From the cell containing the given text, extract its center point as (x, y) coordinate. 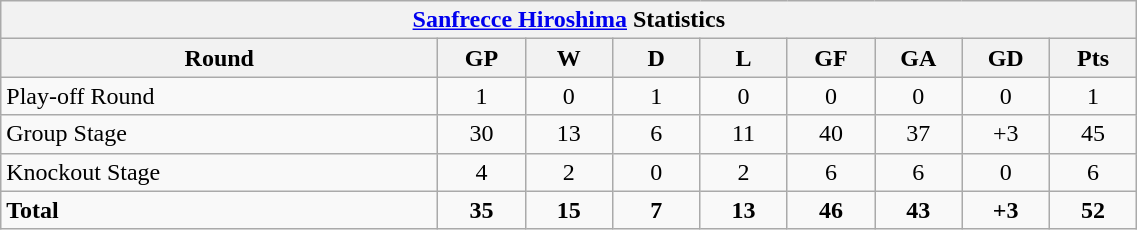
GA (918, 58)
GP (482, 58)
Total (220, 210)
4 (482, 172)
11 (744, 134)
15 (568, 210)
7 (656, 210)
37 (918, 134)
52 (1092, 210)
Sanfrecce Hiroshima Statistics (569, 20)
Round (220, 58)
35 (482, 210)
40 (830, 134)
GD (1006, 58)
Pts (1092, 58)
45 (1092, 134)
Group Stage (220, 134)
30 (482, 134)
Knockout Stage (220, 172)
46 (830, 210)
W (568, 58)
43 (918, 210)
L (744, 58)
GF (830, 58)
D (656, 58)
Play-off Round (220, 96)
